Find where the given text appears and provide that cell's center as [X, Y] coordinate. 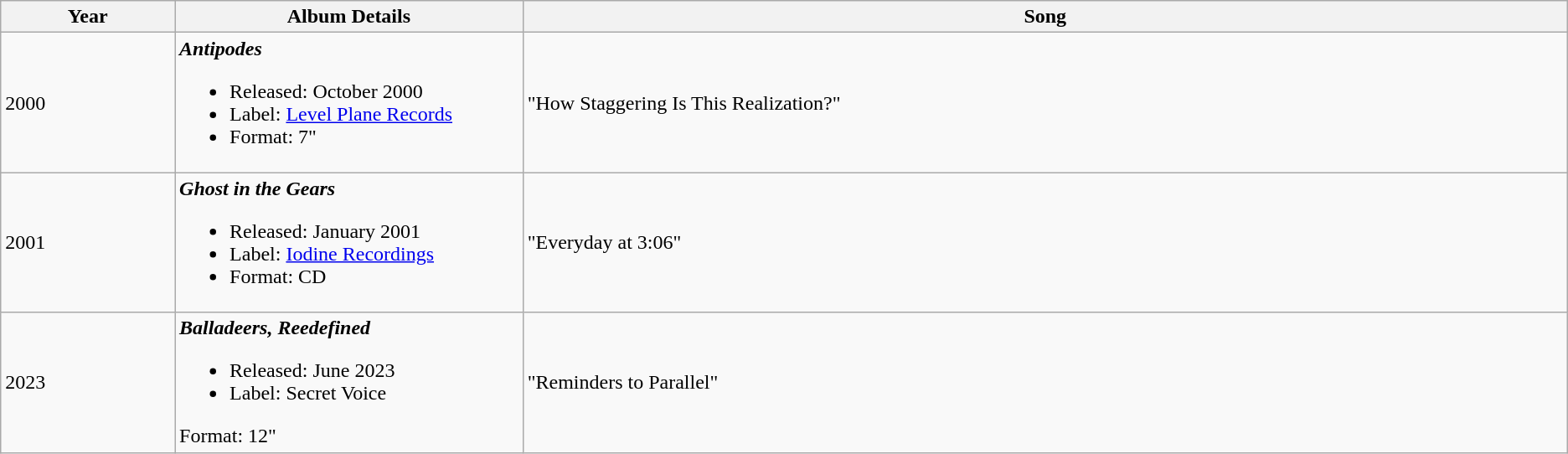
"How Staggering Is This Realization?" [1045, 102]
"Everyday at 3:06" [1045, 243]
2001 [88, 243]
2000 [88, 102]
Album Details [349, 17]
2023 [88, 382]
Year [88, 17]
"Reminders to Parallel" [1045, 382]
AntipodesReleased: October 2000Label: Level Plane RecordsFormat: 7" [349, 102]
Ghost in the GearsReleased: January 2001Label: Iodine RecordingsFormat: CD [349, 243]
Balladeers, Reedefined Released: June 2023Label: Secret VoiceFormat: 12" [349, 382]
Song [1045, 17]
